Output the [x, y] coordinate of the center of the cell containing the given text.  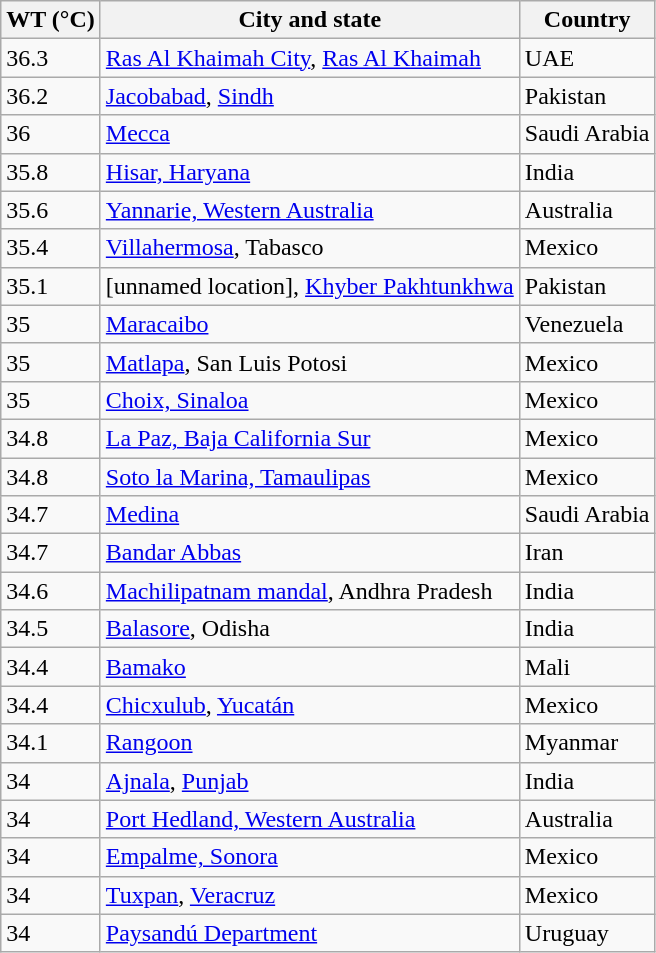
36.3 [51, 58]
Maracaibo [310, 324]
35.4 [51, 248]
[unnamed location], Khyber Pakhtunkhwa [310, 286]
35.1 [51, 286]
Soto la Marina, Tamaulipas [310, 477]
Venezuela [587, 324]
Empalme, Sonora [310, 857]
34.5 [51, 629]
Matlapa, San Luis Potosi [310, 362]
Balasore, Odisha [310, 629]
36.2 [51, 96]
34.6 [51, 591]
Country [587, 20]
34.1 [51, 743]
35.8 [51, 172]
Mecca [310, 134]
Uruguay [587, 933]
Medina [310, 515]
Myanmar [587, 743]
Ras Al Khaimah City, Ras Al Khaimah [310, 58]
Chicxulub, Yucatán [310, 705]
Port Hedland, Western Australia [310, 819]
Yannarie, Western Australia [310, 210]
Hisar, Haryana [310, 172]
Rangoon [310, 743]
Choix, Sinaloa [310, 400]
Villahermosa, Tabasco [310, 248]
WT (°C) [51, 20]
Bamako [310, 667]
Jacobabad, Sindh [310, 96]
Mali [587, 667]
35.6 [51, 210]
36 [51, 134]
La Paz, Baja California Sur [310, 438]
Paysandú Department [310, 933]
Tuxpan, Veracruz [310, 895]
Machilipatnam mandal, Andhra Pradesh [310, 591]
City and state [310, 20]
UAE [587, 58]
Iran [587, 553]
Ajnala, Punjab [310, 781]
Bandar Abbas [310, 553]
